Return [x, y] of the center of cell containing provided text 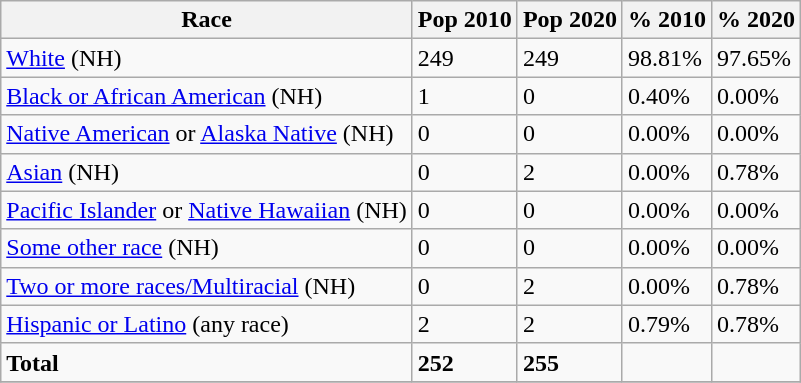
Asian (NH) [207, 172]
% 2010 [666, 20]
White (NH) [207, 58]
252 [464, 362]
Hispanic or Latino (any race) [207, 324]
% 2020 [756, 20]
0.79% [666, 324]
97.65% [756, 58]
Some other race (NH) [207, 248]
Race [207, 20]
Pop 2010 [464, 20]
Pacific Islander or Native Hawaiian (NH) [207, 210]
Native American or Alaska Native (NH) [207, 134]
1 [464, 96]
Two or more races/Multiracial (NH) [207, 286]
255 [570, 362]
0.40% [666, 96]
Pop 2020 [570, 20]
98.81% [666, 58]
Total [207, 362]
Black or African American (NH) [207, 96]
